Identify which cell holds the provided text, then report its [x, y] central coordinate. 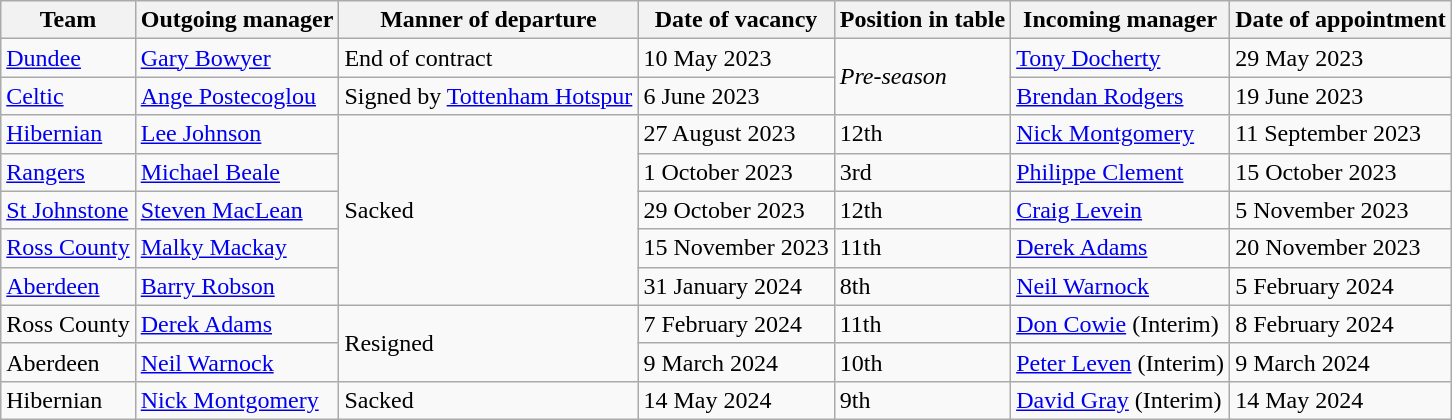
Malky Mackay [237, 248]
8 February 2024 [1341, 324]
Outgoing manager [237, 20]
Date of vacancy [736, 20]
Date of appointment [1341, 20]
5 February 2024 [1341, 286]
29 May 2023 [1341, 58]
1 October 2023 [736, 172]
St Johnstone [68, 210]
Peter Leven (Interim) [1120, 362]
Dundee [68, 58]
29 October 2023 [736, 210]
Rangers [68, 172]
9th [922, 400]
Gary Bowyer [237, 58]
20 November 2023 [1341, 248]
Michael Beale [237, 172]
Ange Postecoglou [237, 96]
11 September 2023 [1341, 134]
Celtic [68, 96]
19 June 2023 [1341, 96]
Steven MacLean [237, 210]
End of contract [488, 58]
8th [922, 286]
Craig Levein [1120, 210]
Incoming manager [1120, 20]
Manner of departure [488, 20]
Resigned [488, 343]
David Gray (Interim) [1120, 400]
Tony Docherty [1120, 58]
Lee Johnson [237, 134]
Barry Robson [237, 286]
Team [68, 20]
3rd [922, 172]
5 November 2023 [1341, 210]
7 February 2024 [736, 324]
31 January 2024 [736, 286]
Position in table [922, 20]
15 November 2023 [736, 248]
Philippe Clement [1120, 172]
Signed by Tottenham Hotspur [488, 96]
15 October 2023 [1341, 172]
Brendan Rodgers [1120, 96]
10 May 2023 [736, 58]
Don Cowie (Interim) [1120, 324]
6 June 2023 [736, 96]
27 August 2023 [736, 134]
Pre-season [922, 77]
10th [922, 362]
